Capture the cell that displays the provided text and extract its [X, Y] central coordinate. 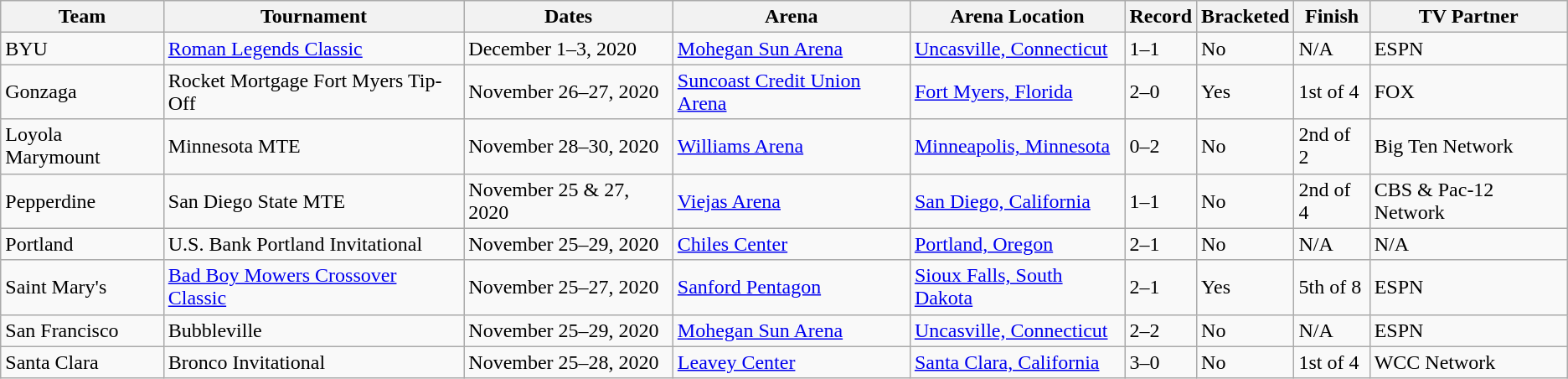
Portland [82, 244]
2nd of 4 [1332, 201]
San Diego State MTE [313, 201]
San Diego, California [1017, 201]
5th of 8 [1332, 287]
Suncoast Credit Union Arena [791, 92]
BYU [82, 49]
Pepperdine [82, 201]
U.S. Bank Portland Invitational [313, 244]
Tournament [313, 17]
2–0 [1161, 92]
December 1–3, 2020 [569, 49]
San Francisco [82, 330]
CBS & Pac-12 Network [1468, 201]
Big Ten Network [1468, 146]
Sioux Falls, South Dakota [1017, 287]
Portland, Oregon [1017, 244]
Bronco Invitational [313, 362]
Williams Arena [791, 146]
0–2 [1161, 146]
Sanford Pentagon [791, 287]
Gonzaga [82, 92]
Finish [1332, 17]
Minnesota MTE [313, 146]
3–0 [1161, 362]
November 28–30, 2020 [569, 146]
Rocket Mortgage Fort Myers Tip-Off [313, 92]
Bracketed [1246, 17]
2nd of 2 [1332, 146]
Minneapolis, Minnesota [1017, 146]
Arena Location [1017, 17]
Team [82, 17]
Arena [791, 17]
TV Partner [1468, 17]
Santa Clara, California [1017, 362]
Roman Legends Classic [313, 49]
Fort Myers, Florida [1017, 92]
Leavey Center [791, 362]
November 26–27, 2020 [569, 92]
Record [1161, 17]
WCC Network [1468, 362]
2–2 [1161, 330]
Dates [569, 17]
November 25–27, 2020 [569, 287]
November 25–28, 2020 [569, 362]
Chiles Center [791, 244]
Bubbleville [313, 330]
Viejas Arena [791, 201]
Loyola Marymount [82, 146]
FOX [1468, 92]
November 25 & 27, 2020 [569, 201]
Saint Mary's [82, 287]
Bad Boy Mowers Crossover Classic [313, 287]
Santa Clara [82, 362]
